From the cell containing the given text, extract its center point as [x, y] coordinate. 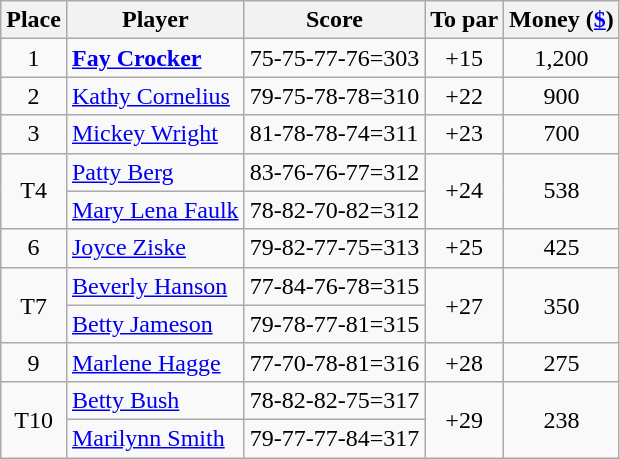
Place [34, 20]
2 [34, 96]
77-84-76-78=315 [334, 286]
T4 [34, 191]
Fay Crocker [155, 58]
78-82-70-82=312 [334, 210]
+23 [464, 134]
9 [34, 362]
+24 [464, 191]
Score [334, 20]
To par [464, 20]
Kathy Cornelius [155, 96]
Money ($) [562, 20]
Marilynn Smith [155, 438]
T7 [34, 305]
350 [562, 305]
77-70-78-81=316 [334, 362]
Betty Bush [155, 400]
79-75-78-78=310 [334, 96]
79-78-77-81=315 [334, 324]
+27 [464, 305]
+22 [464, 96]
1,200 [562, 58]
T10 [34, 419]
Player [155, 20]
+15 [464, 58]
700 [562, 134]
6 [34, 248]
+28 [464, 362]
Mary Lena Faulk [155, 210]
Patty Berg [155, 172]
Mickey Wright [155, 134]
Betty Jameson [155, 324]
538 [562, 191]
83-76-76-77=312 [334, 172]
900 [562, 96]
Joyce Ziske [155, 248]
1 [34, 58]
+29 [464, 419]
79-82-77-75=313 [334, 248]
75-75-77-76=303 [334, 58]
79-77-77-84=317 [334, 438]
Marlene Hagge [155, 362]
78-82-82-75=317 [334, 400]
+25 [464, 248]
81-78-78-74=311 [334, 134]
Beverly Hanson [155, 286]
3 [34, 134]
275 [562, 362]
238 [562, 419]
425 [562, 248]
